Search for the cell housing the specified text and yield its [x, y] center coordinate. 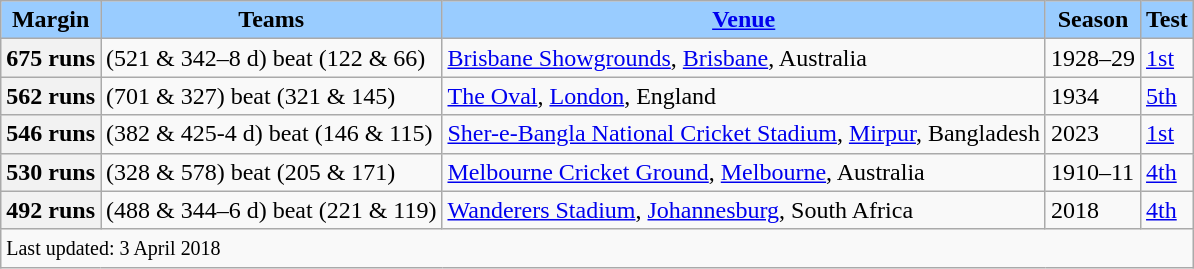
530 runs [51, 172]
Brisbane Showgrounds, Brisbane, Australia [744, 58]
546 runs [51, 134]
675 runs [51, 58]
2023 [1092, 134]
(521 & 342–8 d) beat (122 & 66) [270, 58]
The Oval, London, England [744, 96]
Venue [744, 20]
Wanderers Stadium, Johannesburg, South Africa [744, 210]
Teams [270, 20]
(488 & 344–6 d) beat (221 & 119) [270, 210]
1934 [1092, 96]
5th [1168, 96]
Melbourne Cricket Ground, Melbourne, Australia [744, 172]
1928–29 [1092, 58]
Season [1092, 20]
Last updated: 3 April 2018 [598, 248]
2018 [1092, 210]
(328 & 578) beat (205 & 171) [270, 172]
Sher-e-Bangla National Cricket Stadium, Mirpur, Bangladesh [744, 134]
Margin [51, 20]
(382 & 425-4 d) beat (146 & 115) [270, 134]
Test [1168, 20]
492 runs [51, 210]
1910–11 [1092, 172]
(701 & 327) beat (321 & 145) [270, 96]
562 runs [51, 96]
